Detect which cell encompasses the target text, then output its [X, Y] center coordinate. 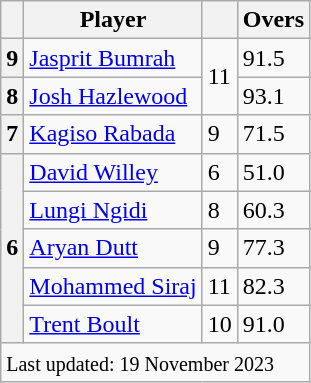
Mohammed Siraj [113, 286]
10 [220, 324]
7 [12, 134]
Kagiso Rabada [113, 134]
Player [113, 20]
Last updated: 19 November 2023 [156, 362]
Trent Boult [113, 324]
91.5 [273, 58]
77.3 [273, 248]
93.1 [273, 96]
91.0 [273, 324]
60.3 [273, 210]
82.3 [273, 286]
Overs [273, 20]
51.0 [273, 172]
Lungi Ngidi [113, 210]
Jasprit Bumrah [113, 58]
Aryan Dutt [113, 248]
Josh Hazlewood [113, 96]
71.5 [273, 134]
David Willey [113, 172]
